Detect which cell encompasses the target text, then output its [X, Y] center coordinate. 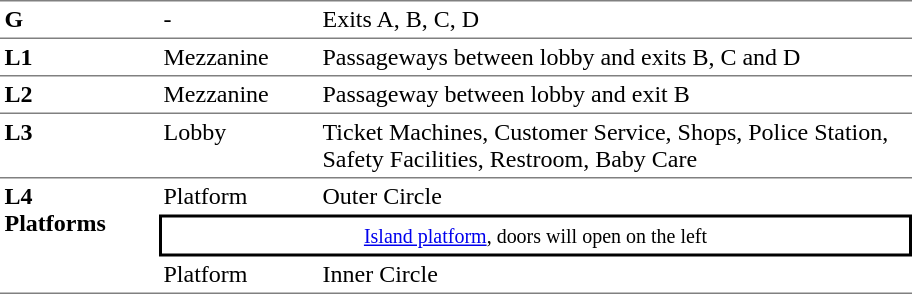
L3 [80, 145]
Outer Circle [615, 196]
- [238, 19]
Ticket Machines, Customer Service, Shops, Police Station, Safety Facilities, Restroom, Baby Care [615, 145]
Passageway between lobby and exit B [615, 94]
L2 [80, 94]
Exits A, B, C, D [615, 19]
Inner Circle [615, 275]
Lobby [238, 145]
L1 [80, 57]
Island platform, doors will open on the left [536, 235]
G [80, 19]
L4Platforms [80, 236]
Passageways between lobby and exits B, C and D [615, 57]
